Search for the cell housing the specified text and yield its (X, Y) center coordinate. 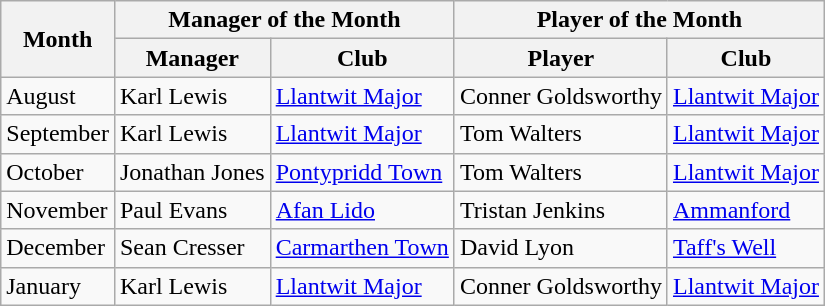
September (58, 134)
Manager (192, 58)
October (58, 172)
Player of the Month (639, 20)
Manager of the Month (284, 20)
Jonathan Jones (192, 172)
Carmarthen Town (362, 248)
November (58, 210)
Player (560, 58)
August (58, 96)
January (58, 286)
Afan Lido (362, 210)
Sean Cresser (192, 248)
December (58, 248)
Month (58, 39)
Taff's Well (746, 248)
Pontypridd Town (362, 172)
Tristan Jenkins (560, 210)
David Lyon (560, 248)
Paul Evans (192, 210)
Ammanford (746, 210)
